Determine the [X, Y] coordinate at the center of the cell enclosing the given text.  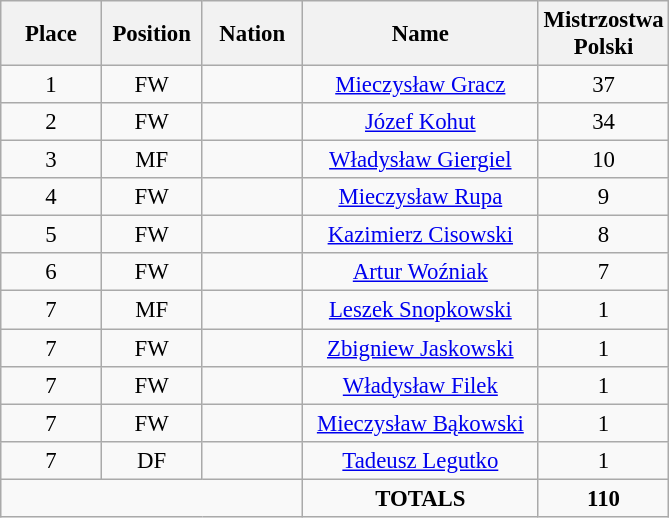
37 [604, 85]
Tadeusz Legutko [421, 460]
4 [52, 197]
Mistrzostwa Polski [604, 34]
9 [604, 197]
TOTALS [421, 498]
Zbigniew Jaskowski [421, 348]
Artur Woźniak [421, 273]
3 [52, 160]
Kazimierz Cisowski [421, 235]
8 [604, 235]
Mieczysław Gracz [421, 85]
34 [604, 122]
Leszek Snopkowski [421, 310]
Mieczysław Rupa [421, 197]
Nation [252, 34]
Mieczysław Bąkowski [421, 423]
6 [52, 273]
Józef Kohut [421, 122]
Władysław Filek [421, 385]
Władysław Giergiel [421, 160]
5 [52, 235]
2 [52, 122]
10 [604, 160]
110 [604, 498]
Position [152, 34]
DF [152, 460]
Name [421, 34]
Place [52, 34]
